Identify which cell holds the provided text, then report its [X, Y] central coordinate. 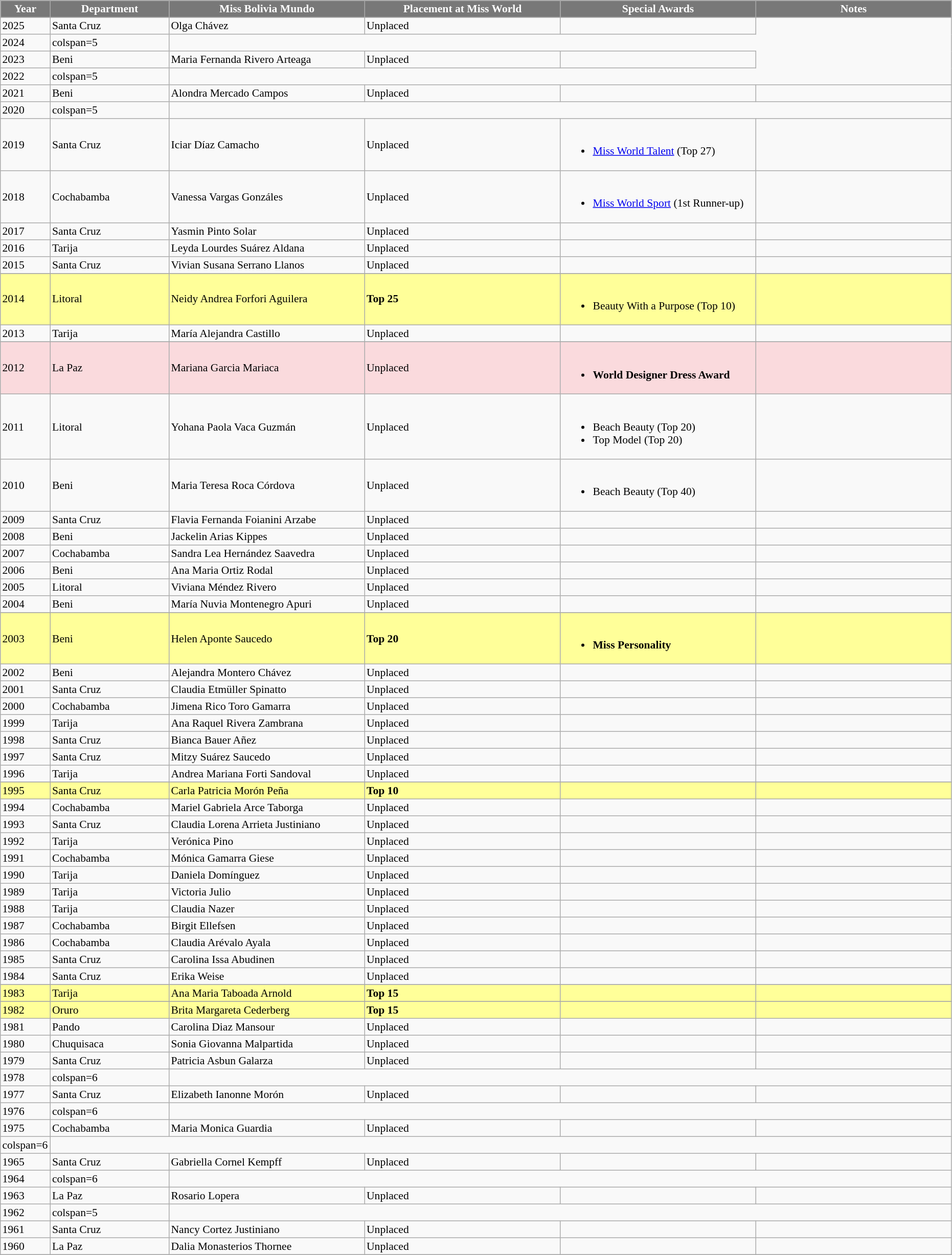
Maria Teresa Roca Córdova [267, 485]
2021 [26, 93]
Carolina Diaz Mansour [267, 1027]
Mariana Garcia Mariaca [267, 368]
1985 [26, 959]
2008 [26, 536]
Gabriella Cornel Kempff [267, 1162]
Ana Maria Taboada Arnold [267, 993]
2019 [26, 145]
2025 [26, 26]
Nancy Cortez Justiniano [267, 1229]
Sonia Giovanna Malpartida [267, 1044]
Maria Fernanda Rivero Arteaga [267, 59]
Carla Patricia Morón Peña [267, 791]
Birgit Ellefsen [267, 926]
Helen Aponte Saucedo [267, 638]
1982 [26, 1011]
Claudia Nazer [267, 909]
Flavia Fernanda Foianini Arzabe [267, 520]
Erika Weise [267, 977]
2016 [26, 248]
2007 [26, 553]
1996 [26, 774]
World Designer Dress Award [658, 368]
1961 [26, 1229]
Iciar Díaz Camacho [267, 145]
1960 [26, 1247]
1962 [26, 1213]
2005 [26, 587]
Top 25 [462, 299]
Vanessa Vargas Gonzáles [267, 196]
1989 [26, 892]
Claudia Etmüller Spinatto [267, 689]
Jackelin Arias Kippes [267, 536]
Year [26, 9]
Olga Chávez [267, 26]
1987 [26, 926]
Alondra Mercado Campos [267, 93]
Top 10 [462, 791]
2018 [26, 196]
Miss Personality [658, 638]
2010 [26, 485]
2013 [26, 333]
1981 [26, 1027]
Sandra Lea Hernández Saavedra [267, 553]
Chuquisaca [109, 1044]
1994 [26, 808]
Patricia Asbun Galarza [267, 1061]
Mariel Gabriela Arce Taborga [267, 808]
Beauty With a Purpose (Top 10) [658, 299]
Beach Beauty (Top 20)Top Model (Top 20) [658, 427]
1963 [26, 1196]
2022 [26, 77]
Dalia Monasterios Thornee [267, 1247]
Elizabeth Ianonne Morón [267, 1094]
Neidy Andrea Forfori Aguilera [267, 299]
Miss World Sport (1st Runner-up) [658, 196]
1992 [26, 842]
Brita Margareta Cederberg [267, 1011]
Vivian Susana Serrano Llanos [267, 265]
Mónica Gamarra Giese [267, 858]
2023 [26, 59]
Department [109, 9]
2000 [26, 707]
1998 [26, 741]
2015 [26, 265]
Maria Monica Guardia [267, 1128]
2006 [26, 570]
1983 [26, 993]
Special Awards [658, 9]
1965 [26, 1162]
2001 [26, 689]
1975 [26, 1128]
Oruro [109, 1011]
Alejandra Montero Chávez [267, 673]
Pando [109, 1027]
2017 [26, 231]
2024 [26, 43]
Yohana Paola Vaca Guzmán [267, 427]
1995 [26, 791]
1984 [26, 977]
Verónica Pino [267, 842]
1978 [26, 1078]
Claudia Arévalo Ayala [267, 943]
Yasmin Pinto Solar [267, 231]
2011 [26, 427]
1999 [26, 723]
Mitzy Suárez Saucedo [267, 757]
Leyda Lourdes Suárez Aldana [267, 248]
Beach Beauty (Top 40) [658, 485]
1990 [26, 876]
1977 [26, 1094]
Rosario Lopera [267, 1196]
Andrea Mariana Forti Sandoval [267, 774]
2014 [26, 299]
1988 [26, 909]
1979 [26, 1061]
Viviana Méndez Rivero [267, 587]
1986 [26, 943]
2003 [26, 638]
1991 [26, 858]
Miss World Talent (Top 27) [658, 145]
Victoria Julio [267, 892]
1976 [26, 1112]
Jimena Rico Toro Gamarra [267, 707]
María Alejandra Castillo [267, 333]
2012 [26, 368]
Claudia Lorena Arrieta Justiniano [267, 824]
Top 20 [462, 638]
Daniela Domínguez [267, 876]
Notes [853, 9]
Miss Bolivia Mundo [267, 9]
2020 [26, 110]
María Nuvia Montenegro Apuri [267, 603]
1997 [26, 757]
2009 [26, 520]
1993 [26, 824]
Ana Maria Ortiz Rodal [267, 570]
Bianca Bauer Añez [267, 741]
1980 [26, 1044]
2004 [26, 603]
Ana Raquel Rivera Zambrana [267, 723]
2002 [26, 673]
Carolina Issa Abudinen [267, 959]
Placement at Miss World [462, 9]
1964 [26, 1179]
